Pinpoint the cell where the given text exists, returning its (X, Y) midpoint coordinate. 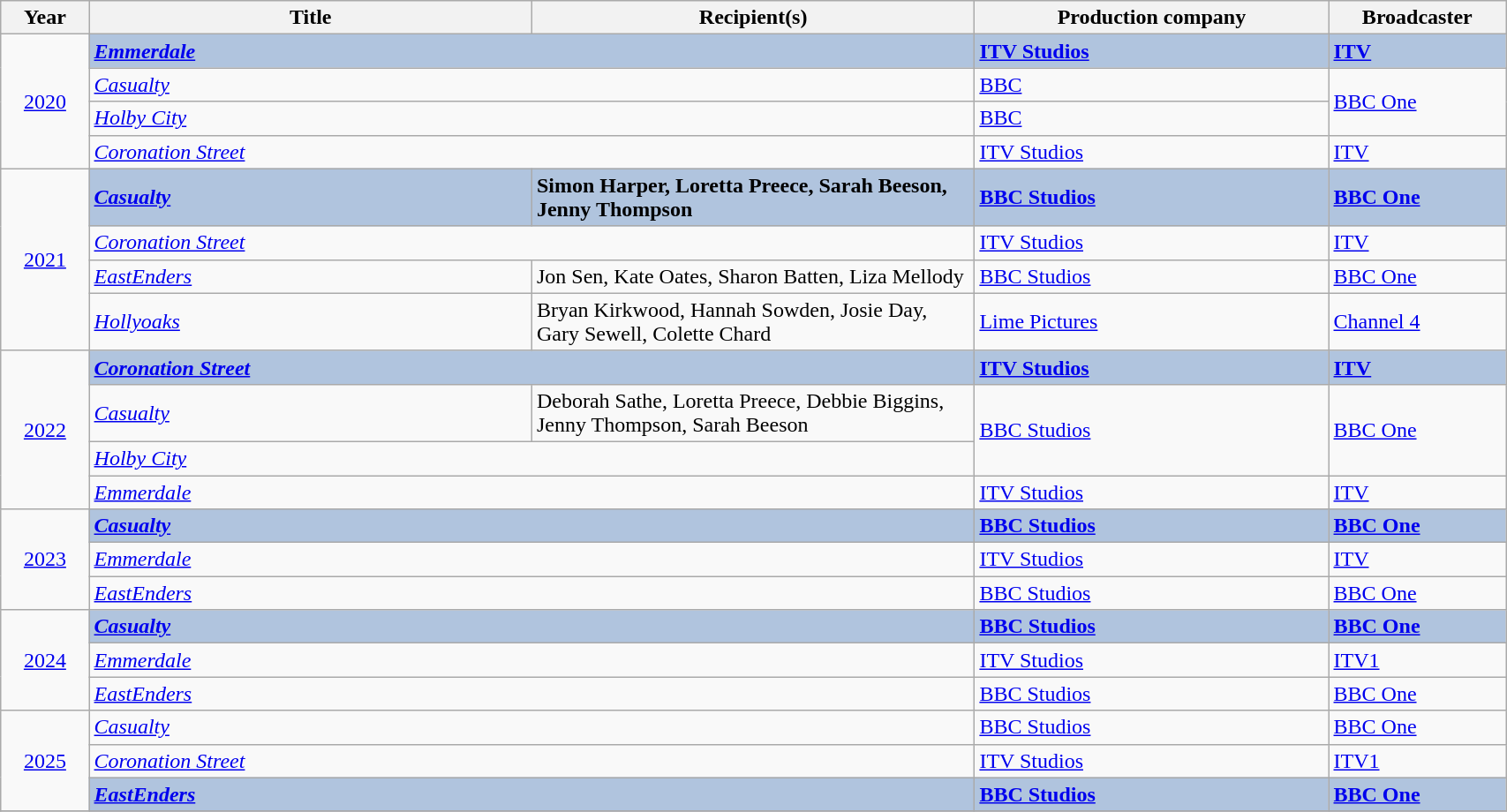
Bryan Kirkwood, Hannah Sowden, Josie Day, Gary Sewell, Colette Chard (752, 321)
Broadcaster (1418, 18)
2024 (45, 660)
Channel 4 (1418, 321)
Lime Pictures (1151, 321)
Simon Harper, Loretta Preece, Sarah Beeson, Jenny Thompson (752, 198)
2023 (45, 560)
Title (311, 18)
Deborah Sathe, Loretta Preece, Debbie Biggins, Jenny Thompson, Sarah Beeson (752, 413)
Year (45, 18)
Recipient(s) (752, 18)
2021 (45, 259)
Production company (1151, 18)
2022 (45, 429)
2020 (45, 101)
2025 (45, 761)
Hollyoaks (311, 321)
Jon Sen, Kate Oates, Sharon Batten, Liza Mellody (752, 276)
